Search for the cell housing the specified text and yield its (X, Y) center coordinate. 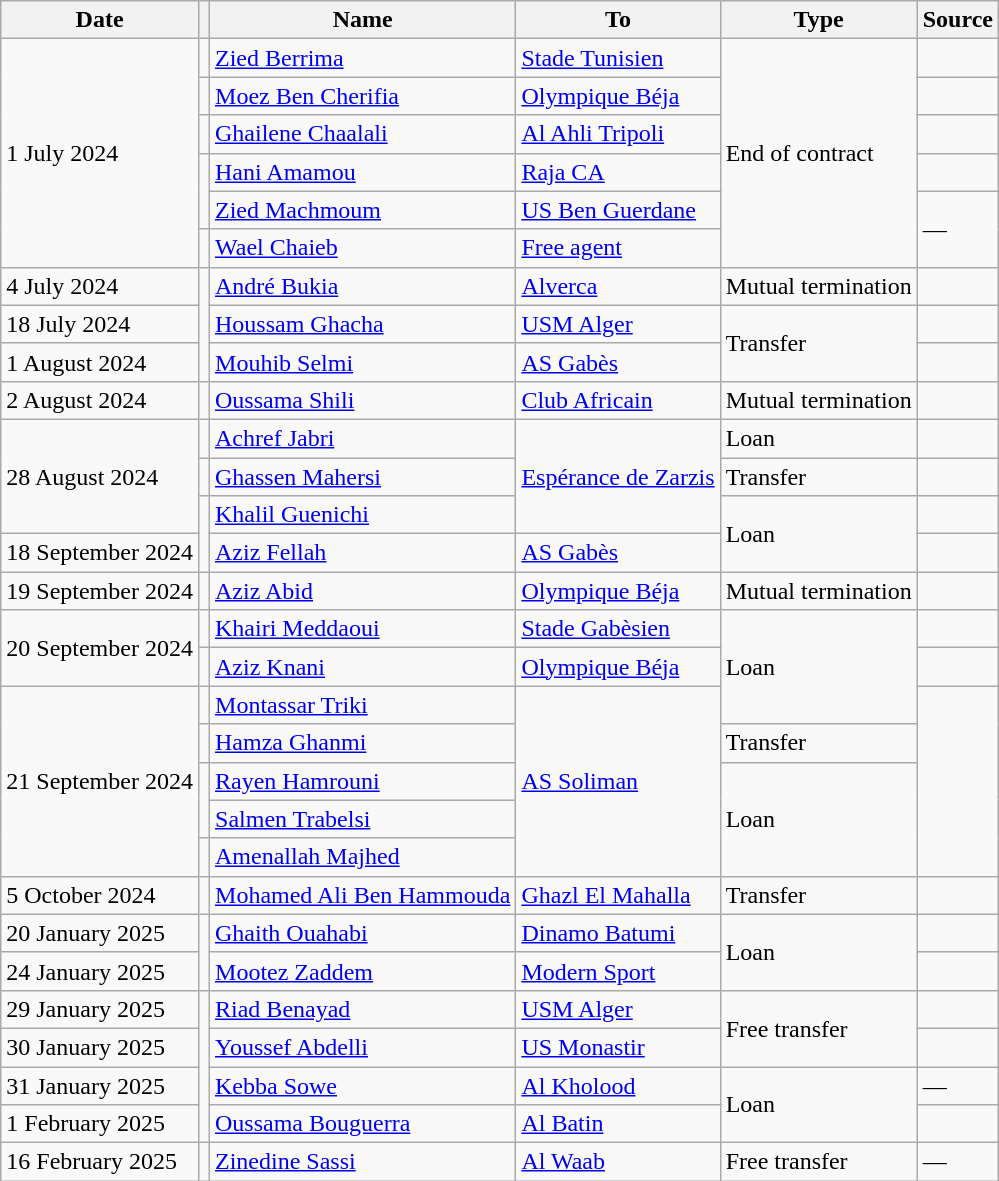
Kebba Sowe (363, 1085)
To (618, 20)
Ghailene Chaalali (363, 134)
31 January 2025 (100, 1085)
Name (363, 20)
Stade Tunisien (618, 58)
Khalil Guenichi (363, 515)
Alverca (618, 286)
Al Batin (618, 1124)
Houssam Ghacha (363, 324)
End of contract (818, 153)
Raja CA (618, 172)
Dinamo Batumi (618, 933)
Free agent (618, 248)
Al Ahli Tripoli (618, 134)
Rayen Hamrouni (363, 781)
18 September 2024 (100, 553)
24 January 2025 (100, 971)
Oussama Bouguerra (363, 1124)
18 July 2024 (100, 324)
Wael Chaieb (363, 248)
Montassar Triki (363, 705)
Khairi Meddaoui (363, 629)
Salmen Trabelsi (363, 819)
Modern Sport (618, 971)
5 October 2024 (100, 895)
Ghaith Ouahabi (363, 933)
Aziz Abid (363, 591)
29 January 2025 (100, 1009)
1 August 2024 (100, 362)
Al Kholood (618, 1085)
Aziz Fellah (363, 553)
Al Waab (618, 1162)
Achref Jabri (363, 438)
28 August 2024 (100, 476)
Club Africain (618, 400)
20 January 2025 (100, 933)
1 July 2024 (100, 153)
Oussama Shili (363, 400)
Zied Machmoum (363, 210)
2 August 2024 (100, 400)
Ghassen Mahersi (363, 477)
Mootez Zaddem (363, 971)
André Bukia (363, 286)
Amenallah Majhed (363, 857)
Zinedine Sassi (363, 1162)
Zied Berrima (363, 58)
Moez Ben Cherifia (363, 96)
20 September 2024 (100, 648)
1 February 2025 (100, 1124)
US Ben Guerdane (618, 210)
4 July 2024 (100, 286)
Mouhib Selmi (363, 362)
Hamza Ghanmi (363, 743)
Type (818, 20)
21 September 2024 (100, 781)
Riad Benayad (363, 1009)
Source (958, 20)
US Monastir (618, 1047)
Date (100, 20)
Aziz Knani (363, 667)
Stade Gabèsien (618, 629)
Hani Amamou (363, 172)
16 February 2025 (100, 1162)
19 September 2024 (100, 591)
AS Soliman (618, 781)
30 January 2025 (100, 1047)
Youssef Abdelli (363, 1047)
Espérance de Zarzis (618, 476)
Mohamed Ali Ben Hammouda (363, 895)
Ghazl El Mahalla (618, 895)
